Capture the cell that displays the provided text and extract its [x, y] central coordinate. 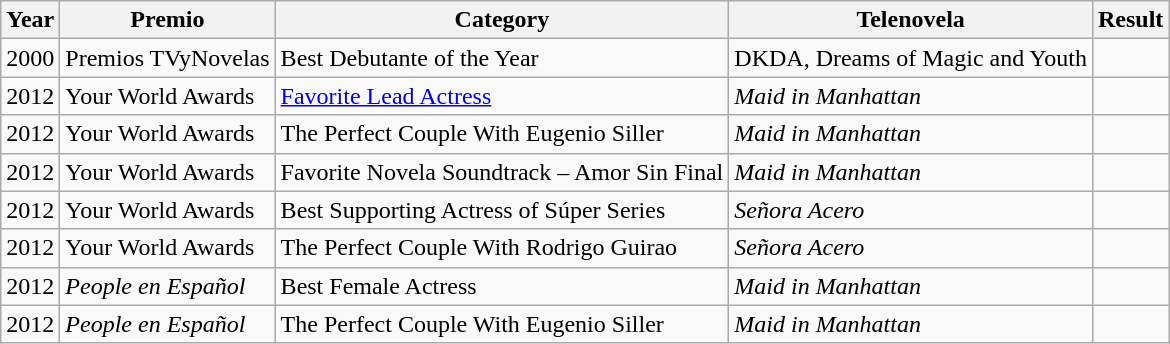
Favorite Novela Soundtrack – Amor Sin Final [502, 172]
Best Female Actress [502, 286]
Premios TVyNovelas [168, 58]
Telenovela [911, 20]
Favorite Lead Actress [502, 96]
Best Supporting Actress of Súper Series [502, 210]
Year [30, 20]
Category [502, 20]
2000 [30, 58]
Premio [168, 20]
DKDA, Dreams of Magic and Youth [911, 58]
Result [1130, 20]
The Perfect Couple With Rodrigo Guirao [502, 248]
Best Debutante of the Year [502, 58]
